Find where the given text appears and provide that cell's center as [X, Y] coordinate. 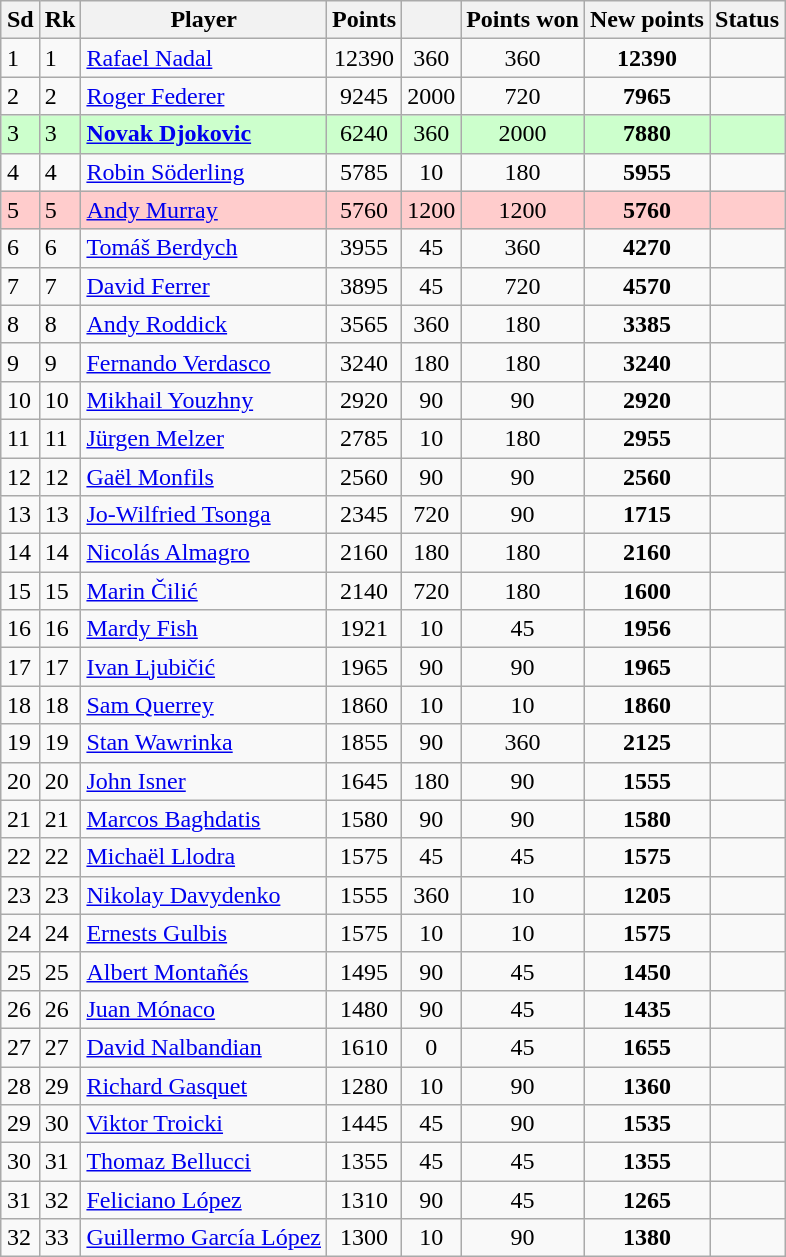
Mardy Fish [204, 629]
Fernando Verdasco [204, 362]
0 [432, 1047]
9245 [364, 96]
Juan Mónaco [204, 1009]
Points [364, 20]
6240 [364, 134]
1280 [364, 1085]
John Isner [204, 781]
1300 [364, 1238]
1310 [364, 1200]
Rafael Nadal [204, 58]
1480 [364, 1009]
2125 [646, 743]
28 [20, 1085]
7880 [646, 134]
Richard Gasquet [204, 1085]
Sam Querrey [204, 705]
5955 [646, 172]
Ernests Gulbis [204, 933]
1921 [364, 629]
1600 [646, 591]
1715 [646, 515]
Feliciano López [204, 1200]
1956 [646, 629]
Points won [523, 20]
1435 [646, 1009]
1855 [364, 743]
Andy Roddick [204, 324]
Roger Federer [204, 96]
7965 [646, 96]
Thomaz Bellucci [204, 1162]
1610 [364, 1047]
4270 [646, 248]
33 [60, 1238]
Nicolás Almagro [204, 553]
3955 [364, 248]
Viktor Troicki [204, 1124]
Guillermo García López [204, 1238]
Player [204, 20]
1645 [364, 781]
2140 [364, 591]
Rk [60, 20]
Marcos Baghdatis [204, 819]
1380 [646, 1238]
Jürgen Melzer [204, 438]
1450 [646, 971]
Ivan Ljubičić [204, 667]
1360 [646, 1085]
2345 [364, 515]
Robin Söderling [204, 172]
3895 [364, 286]
David Ferrer [204, 286]
Nikolay Davydenko [204, 895]
1205 [646, 895]
5785 [364, 172]
3385 [646, 324]
Novak Djokovic [204, 134]
1265 [646, 1200]
Albert Montañés [204, 971]
Marin Čilić [204, 591]
Mikhail Youzhny [204, 400]
2785 [364, 438]
Jo-Wilfried Tsonga [204, 515]
Sd [20, 20]
David Nalbandian [204, 1047]
1445 [364, 1124]
2955 [646, 438]
Michaël Llodra [204, 857]
4570 [646, 286]
1535 [646, 1124]
3565 [364, 324]
Andy Murray [204, 210]
Gaël Monfils [204, 477]
Stan Wawrinka [204, 743]
1495 [364, 971]
New points [646, 20]
Status [748, 20]
1655 [646, 1047]
Tomáš Berdych [204, 248]
